For the text-containing cell, return its midpoint in (x, y) coordinate format. 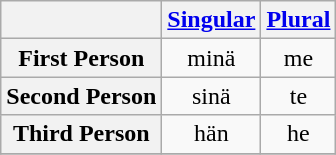
te (298, 96)
First Person (82, 58)
hän (212, 134)
he (298, 134)
Second Person (82, 96)
minä (212, 58)
Third Person (82, 134)
me (298, 58)
sinä (212, 96)
Plural (298, 20)
Singular (212, 20)
